Search for the cell housing the specified text and yield its (x, y) center coordinate. 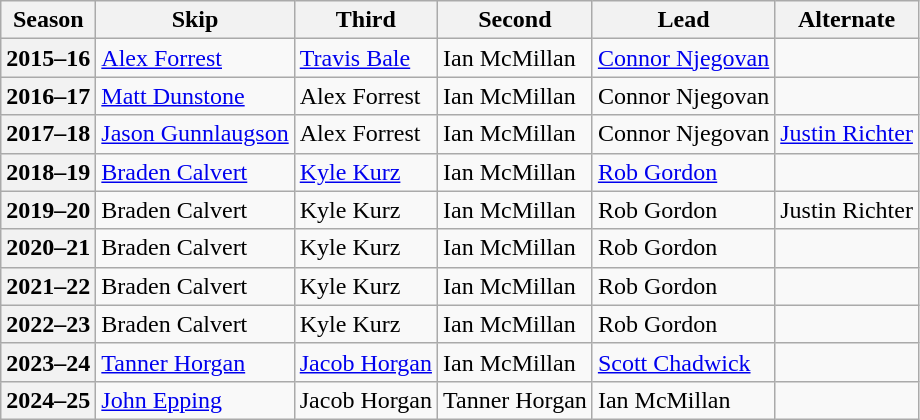
Second (514, 20)
2016–17 (48, 96)
Season (48, 20)
Lead (683, 20)
2020–21 (48, 248)
2019–20 (48, 210)
Alternate (847, 20)
Third (366, 20)
Jason Gunnlaugson (195, 134)
2022–23 (48, 324)
2023–24 (48, 362)
2021–22 (48, 286)
2015–16 (48, 58)
2017–18 (48, 134)
Travis Bale (366, 58)
2024–25 (48, 400)
Scott Chadwick (683, 362)
Matt Dunstone (195, 96)
Skip (195, 20)
2018–19 (48, 172)
John Epping (195, 400)
